Pinpoint the cell where the given text exists, returning its [x, y] midpoint coordinate. 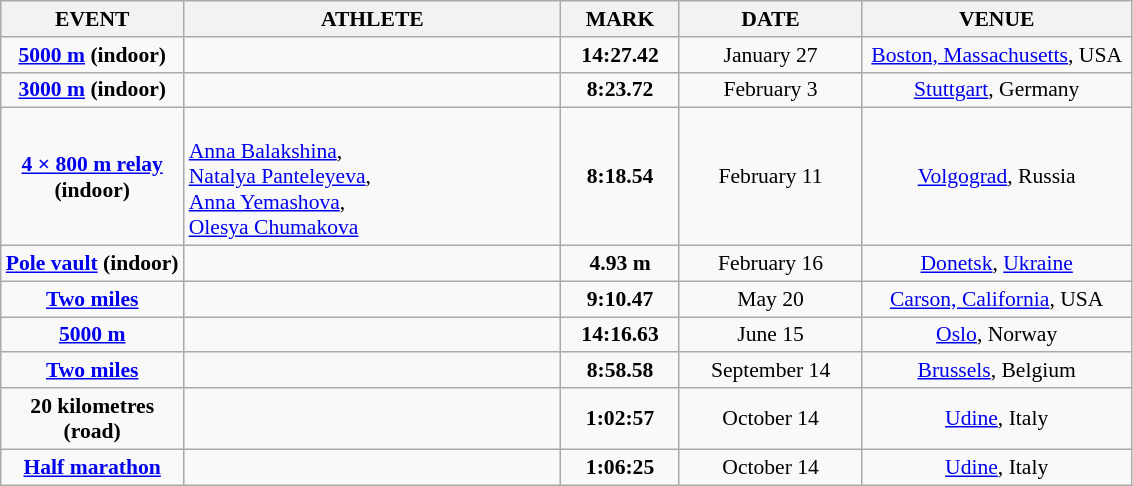
September 14 [770, 371]
9:10.47 [620, 299]
May 20 [770, 299]
Anna Balakshina,Natalya Panteleyeva,Anna Yemashova,Olesya Chumakova [372, 177]
Brussels, Belgium [996, 371]
3000 m (indoor) [92, 90]
8:23.72 [620, 90]
1:02:57 [620, 418]
MARK [620, 19]
June 15 [770, 335]
8:18.54 [620, 177]
20 kilometres (road) [92, 418]
Half marathon [92, 467]
ATHLETE [372, 19]
Donetsk, Ukraine [996, 264]
Oslo, Norway [996, 335]
8:58.58 [620, 371]
4.93 m [620, 264]
VENUE [996, 19]
Stuttgart, Germany [996, 90]
4 × 800 m relay (indoor) [92, 177]
14:16.63 [620, 335]
EVENT [92, 19]
January 27 [770, 55]
Carson, California, USA [996, 299]
Volgograd, Russia [996, 177]
February 16 [770, 264]
1:06:25 [620, 467]
Pole vault (indoor) [92, 264]
5000 m (indoor) [92, 55]
14:27.42 [620, 55]
February 11 [770, 177]
DATE [770, 19]
5000 m [92, 335]
Boston, Massachusetts, USA [996, 55]
February 3 [770, 90]
